From the cell containing the given text, extract its center point as (X, Y) coordinate. 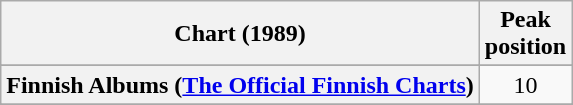
Finnish Albums (The Official Finnish Charts) (240, 85)
Peak position (525, 34)
10 (525, 85)
Chart (1989) (240, 34)
